Return [X, Y] of the center of cell containing provided text 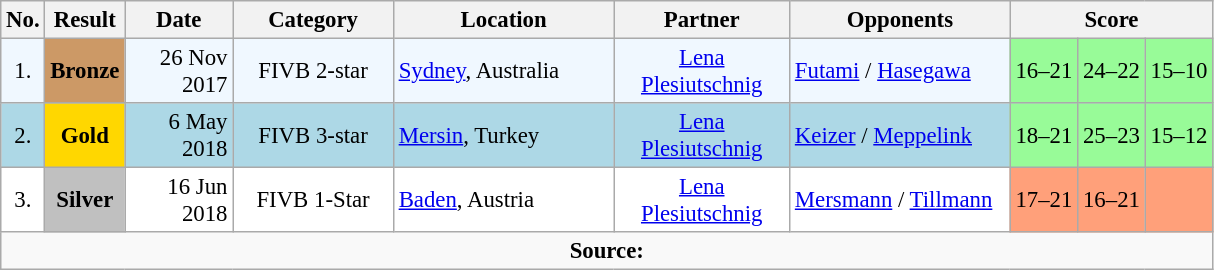
15–12 [1179, 136]
Location [504, 20]
Category [314, 20]
24–22 [1112, 72]
Bronze [85, 72]
25–23 [1112, 136]
18–21 [1044, 136]
6 May 2018 [179, 136]
Gold [85, 136]
26 Nov 2017 [179, 72]
Sydney, Australia [504, 72]
15–10 [1179, 72]
Silver [85, 200]
1. [23, 72]
Score [1112, 20]
Keizer / Meppelink [900, 136]
16 Jun 2018 [179, 200]
Futami / Hasegawa [900, 72]
Mersin, Turkey [504, 136]
FIVB 1-Star [314, 200]
3. [23, 200]
2. [23, 136]
Baden, Austria [504, 200]
Partner [702, 20]
Result [85, 20]
Date [179, 20]
Mersmann / Tillmann [900, 200]
FIVB 3-star [314, 136]
17–21 [1044, 200]
Source: [607, 251]
Opponents [900, 20]
No. [23, 20]
FIVB 2-star [314, 72]
